For the text-containing cell, return its midpoint in [x, y] coordinate format. 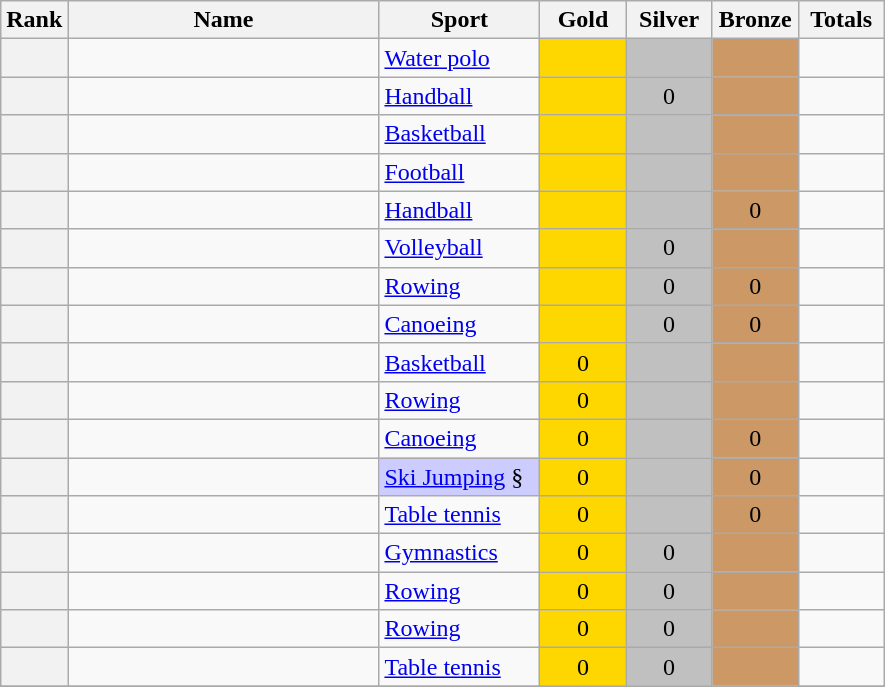
Gold [583, 20]
Name [224, 20]
Gymnastics [460, 553]
Ski Jumping § [460, 477]
Volleyball [460, 248]
Bronze [755, 20]
Sport [460, 20]
Water polo [460, 58]
Totals [841, 20]
Rank [34, 20]
Football [460, 172]
Silver [669, 20]
